Capture the cell that displays the provided text and extract its (x, y) central coordinate. 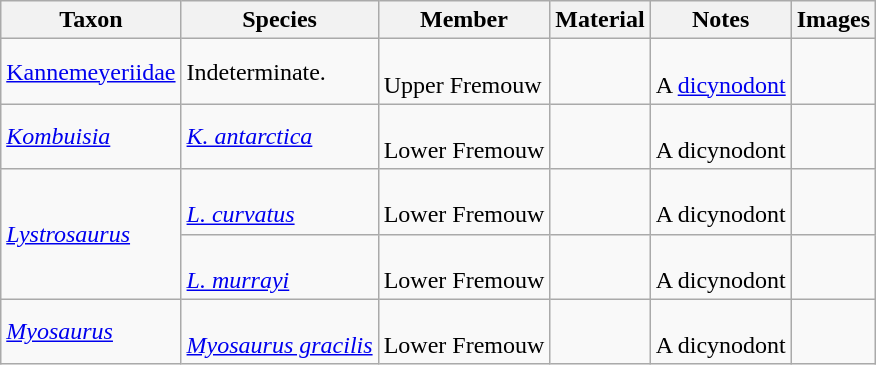
K. antarctica (280, 136)
Images (833, 20)
L. murrayi (280, 266)
Notes (720, 20)
Indeterminate. (280, 72)
Taxon (91, 20)
Myosaurus gracilis (280, 332)
Upper Fremouw (464, 72)
Member (464, 20)
Kombuisia (91, 136)
Lystrosaurus (91, 234)
Material (600, 20)
Species (280, 20)
Kannemeyeriidae (91, 72)
Myosaurus (91, 332)
L. curvatus (280, 202)
